Return [X, Y] of the center of cell containing provided text 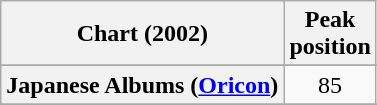
85 [330, 85]
Chart (2002) [142, 34]
Japanese Albums (Oricon) [142, 85]
Peakposition [330, 34]
